Return [x, y] of the center of cell containing provided text 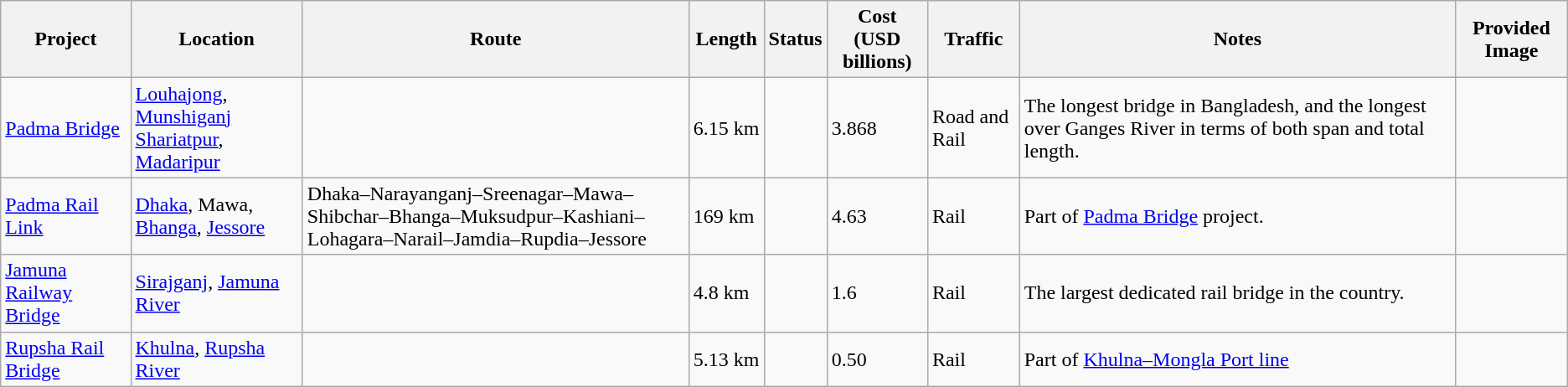
Part of Padma Bridge project. [1237, 216]
5.13 km [726, 359]
6.15 km [726, 127]
Khulna, Rupsha River [216, 359]
Road and Rail [973, 127]
Sirajganj, Jamuna River [216, 293]
Provided Image [1511, 39]
Padma Rail Link [65, 216]
4.8 km [726, 293]
Length [726, 39]
Route [496, 39]
Part of Khulna–Mongla Port line [1237, 359]
The largest dedicated rail bridge in the country. [1237, 293]
The longest bridge in Bangladesh, and the longest over Ganges River in terms of both span and total length. [1237, 127]
Padma Bridge [65, 127]
4.63 [877, 216]
0.50 [877, 359]
Dhaka–Narayanganj–Sreenagar–Mawa–Shibchar–Bhanga–Muksudpur–Kashiani–Lohagara–Narail–Jamdia–Rupdia–Jessore [496, 216]
Louhajong, MunshiganjShariatpur, Madaripur [216, 127]
Notes [1237, 39]
Dhaka, Mawa, Bhanga, Jessore [216, 216]
Traffic [973, 39]
3.868 [877, 127]
Rupsha Rail Bridge [65, 359]
1.6 [877, 293]
Project [65, 39]
Cost(USD billions) [877, 39]
169 km [726, 216]
Location [216, 39]
Jamuna Railway Bridge [65, 293]
Status [796, 39]
